Determine the [x, y] coordinate at the center of the cell enclosing the given text.  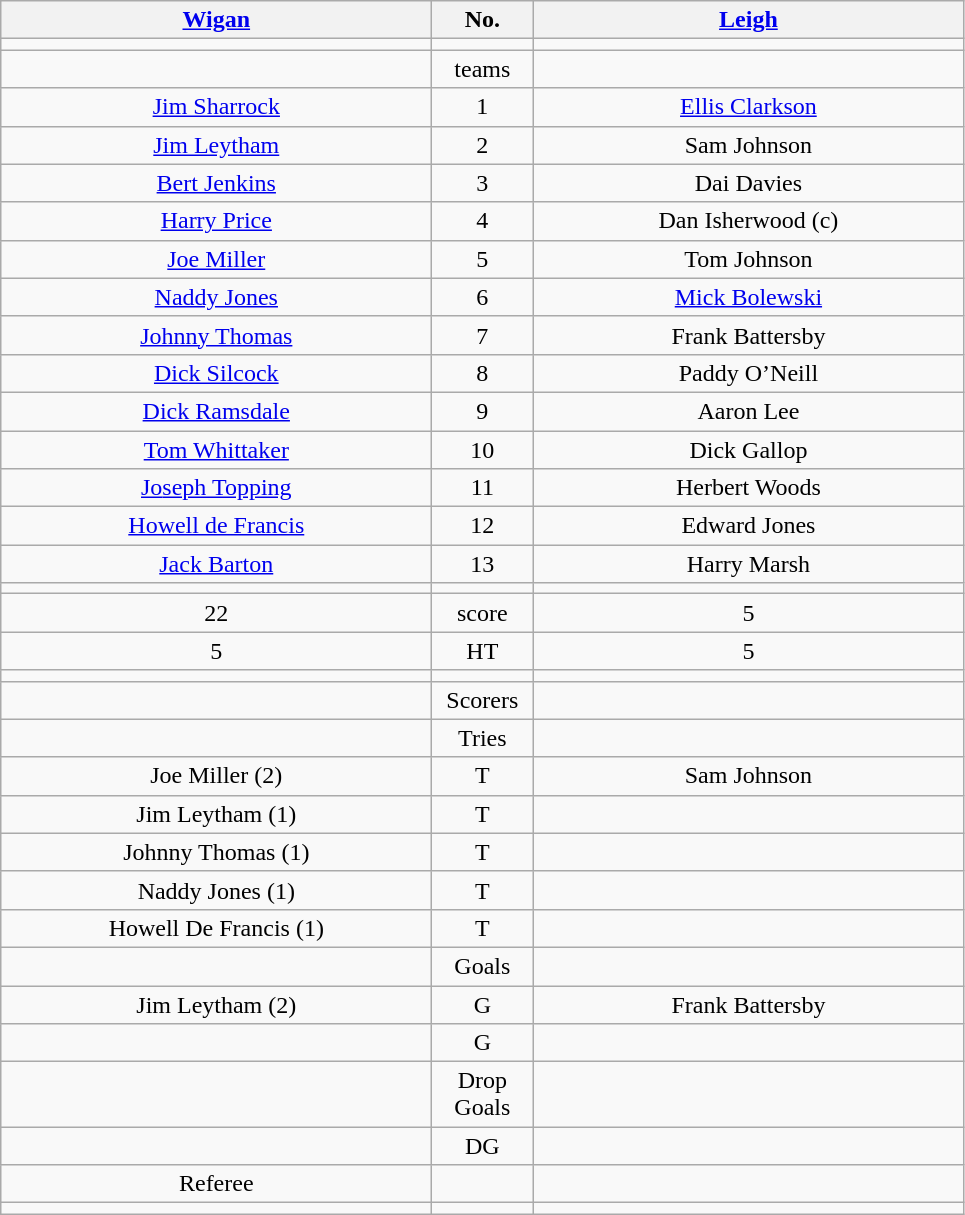
Tom Johnson [748, 259]
Drop Goals [482, 1094]
10 [482, 449]
Jim Leytham [216, 145]
2 [482, 145]
Herbert Woods [748, 488]
Howell de Francis [216, 526]
Jim Leytham (1) [216, 814]
Jim Sharrock [216, 107]
Dick Ramsdale [216, 411]
No. [482, 20]
Ellis Clarkson [748, 107]
Paddy O’Neill [748, 373]
7 [482, 335]
13 [482, 564]
8 [482, 373]
Joe Miller (2) [216, 776]
3 [482, 183]
Jim Leytham (2) [216, 1005]
Johnny Thomas (1) [216, 852]
4 [482, 221]
Jack Barton [216, 564]
Harry Price [216, 221]
11 [482, 488]
Dick Gallop [748, 449]
Tom Whittaker [216, 449]
Wigan [216, 20]
Naddy Jones (1) [216, 890]
Aaron Lee [748, 411]
12 [482, 526]
22 [216, 613]
Dan Isherwood (c) [748, 221]
1 [482, 107]
9 [482, 411]
Johnny Thomas [216, 335]
Leigh [748, 20]
Dai Davies [748, 183]
Harry Marsh [748, 564]
Joe Miller [216, 259]
Bert Jenkins [216, 183]
Goals [482, 966]
DG [482, 1146]
Mick Bolewski [748, 297]
Dick Silcock [216, 373]
score [482, 613]
Edward Jones [748, 526]
teams [482, 69]
Naddy Jones [216, 297]
Referee [216, 1184]
Scorers [482, 700]
Howell De Francis (1) [216, 928]
Tries [482, 738]
HT [482, 651]
6 [482, 297]
Joseph Topping [216, 488]
